Detect which cell encompasses the target text, then output its [x, y] center coordinate. 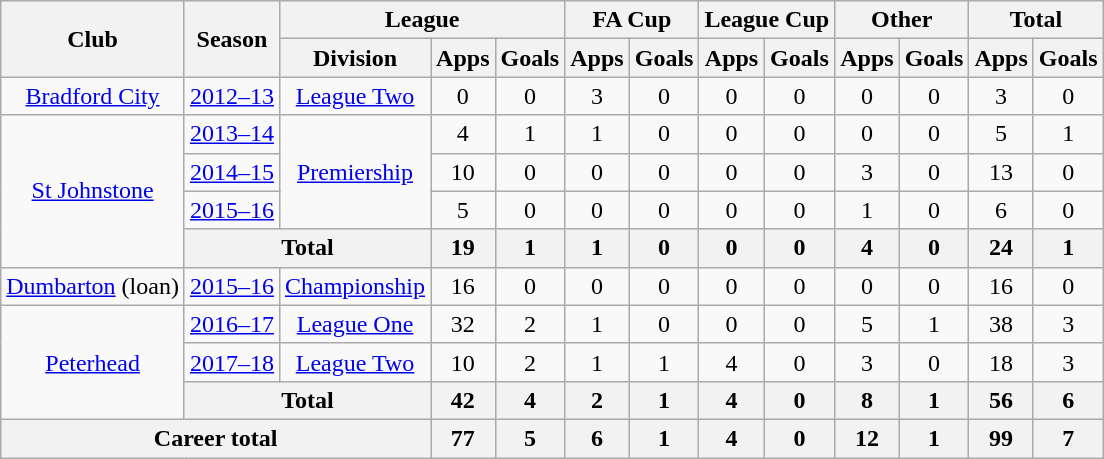
Championship [354, 286]
League Cup [767, 20]
77 [463, 438]
2013–14 [232, 134]
FA Cup [632, 20]
32 [463, 324]
League [422, 20]
12 [867, 438]
56 [1001, 400]
St Johnstone [93, 191]
Peterhead [93, 362]
42 [463, 400]
Division [354, 58]
7 [1068, 438]
Dumbarton (loan) [93, 286]
Season [232, 39]
2016–17 [232, 324]
Bradford City [93, 96]
8 [867, 400]
Career total [216, 438]
Club [93, 39]
13 [1001, 172]
League One [354, 324]
Other [902, 20]
2014–15 [232, 172]
2012–13 [232, 96]
38 [1001, 324]
19 [463, 248]
18 [1001, 362]
2017–18 [232, 362]
24 [1001, 248]
99 [1001, 438]
Premiership [354, 172]
